Provide the (x, y) coordinate of the cell's center where the given text is located.  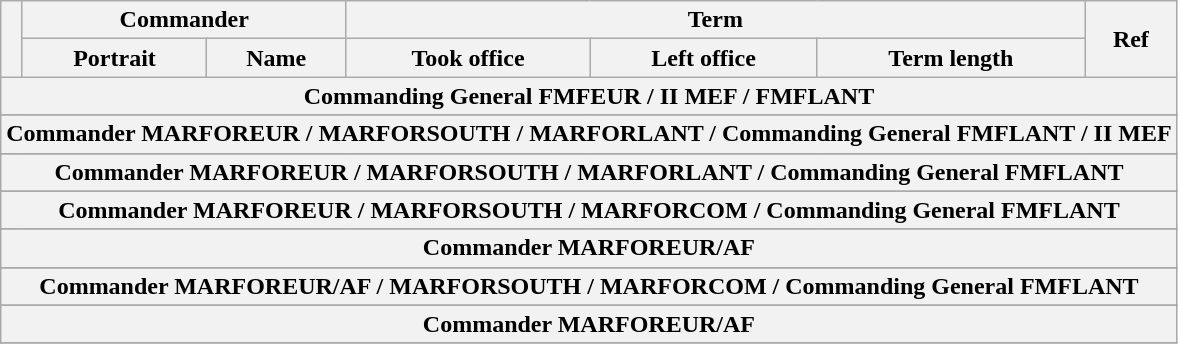
Commanding General FMFEUR / II MEF / FMFLANT (589, 96)
Term length (950, 58)
Term (716, 20)
Took office (468, 58)
Name (276, 58)
Commander MARFOREUR / MARFORSOUTH / MARFORLANT / Commanding General FMFLANT / II MEF (589, 134)
Commander MARFOREUR / MARFORSOUTH / MARFORCOM / Commanding General FMFLANT (589, 210)
Commander (184, 20)
Left office (704, 58)
Commander MARFOREUR / MARFORSOUTH / MARFORLANT / Commanding General FMFLANT (589, 172)
Commander MARFOREUR/AF / MARFORSOUTH / MARFORCOM / Commanding General FMFLANT (589, 286)
Portrait (114, 58)
Ref (1131, 39)
